Return the (X, Y) coordinate for the center point of the cell that contains the specified text.  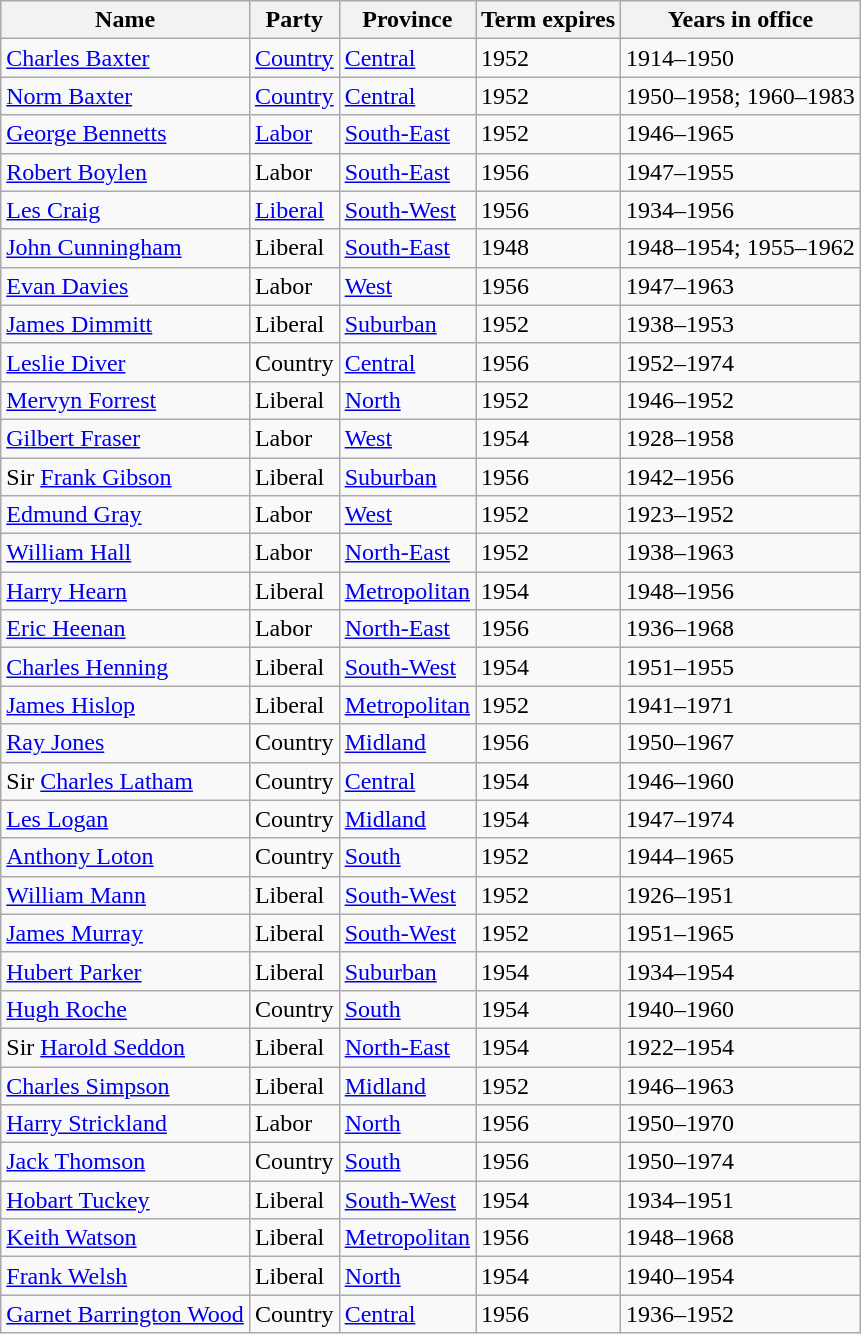
Sir Frank Gibson (126, 477)
Keith Watson (126, 1238)
Sir Harold Seddon (126, 1047)
1928–1958 (741, 438)
Edmund Gray (126, 515)
1942–1956 (741, 477)
1950–1967 (741, 743)
1946–1960 (741, 781)
George Bennetts (126, 134)
Province (407, 20)
Charles Simpson (126, 1085)
1923–1952 (741, 515)
1950–1974 (741, 1162)
Term expires (548, 20)
1934–1951 (741, 1200)
Harry Hearn (126, 591)
1938–1963 (741, 553)
John Cunningham (126, 248)
1950–1958; 1960–1983 (741, 96)
1946–1963 (741, 1085)
Mervyn Forrest (126, 400)
Norm Baxter (126, 96)
1947–1963 (741, 286)
1934–1956 (741, 210)
Eric Heenan (126, 629)
Anthony Loton (126, 857)
James Murray (126, 933)
Charles Baxter (126, 58)
1948–1968 (741, 1238)
James Hislop (126, 705)
Gilbert Fraser (126, 438)
Ray Jones (126, 743)
1948–1956 (741, 591)
1940–1954 (741, 1276)
1936–1968 (741, 629)
Charles Henning (126, 667)
1946–1952 (741, 400)
Frank Welsh (126, 1276)
1951–1965 (741, 933)
1946–1965 (741, 134)
Garnet Barrington Wood (126, 1314)
1948 (548, 248)
Years in office (741, 20)
Leslie Diver (126, 362)
1944–1965 (741, 857)
Hubert Parker (126, 971)
Hugh Roche (126, 1009)
1952–1974 (741, 362)
1941–1971 (741, 705)
1926–1951 (741, 895)
1922–1954 (741, 1047)
1948–1954; 1955–1962 (741, 248)
1936–1952 (741, 1314)
Party (294, 20)
Hobart Tuckey (126, 1200)
1950–1970 (741, 1124)
1951–1955 (741, 667)
Name (126, 20)
William Mann (126, 895)
Robert Boylen (126, 172)
1914–1950 (741, 58)
Evan Davies (126, 286)
1940–1960 (741, 1009)
Harry Strickland (126, 1124)
1938–1953 (741, 324)
1947–1955 (741, 172)
1934–1954 (741, 971)
Sir Charles Latham (126, 781)
Jack Thomson (126, 1162)
James Dimmitt (126, 324)
1947–1974 (741, 819)
Les Logan (126, 819)
William Hall (126, 553)
Les Craig (126, 210)
